Determine the [x, y] coordinate at the center of the cell enclosing the given text.  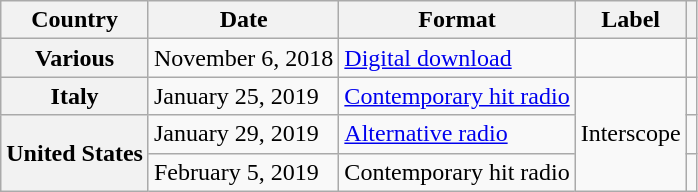
Digital download [457, 58]
Label [630, 20]
Country [75, 20]
Italy [75, 96]
Interscope [630, 134]
Alternative radio [457, 134]
Various [75, 58]
Date [243, 20]
February 5, 2019 [243, 172]
January 29, 2019 [243, 134]
United States [75, 153]
January 25, 2019 [243, 96]
Format [457, 20]
November 6, 2018 [243, 58]
